Scan for the cell matching the given text and deliver its [x, y] coordinate at center. 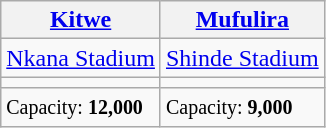
Mufulira [242, 20]
Shinde Stadium [242, 58]
Capacity: 9,000 [242, 107]
Kitwe [81, 20]
Capacity: 12,000 [81, 107]
Nkana Stadium [81, 58]
